Capture the cell that displays the provided text and extract its (X, Y) central coordinate. 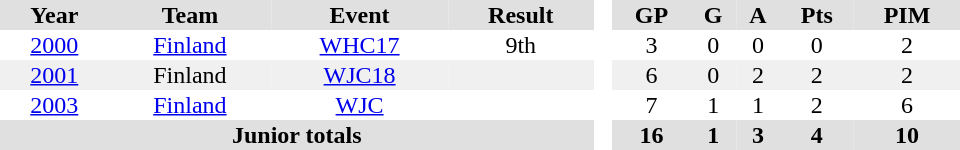
G (713, 15)
A (758, 15)
Year (54, 15)
2001 (54, 75)
GP (652, 15)
2003 (54, 105)
WJC18 (360, 75)
WHC17 (360, 45)
2000 (54, 45)
PIM (907, 15)
10 (907, 135)
WJC (360, 105)
16 (652, 135)
9th (521, 45)
4 (818, 135)
Team (190, 15)
Event (360, 15)
Pts (818, 15)
7 (652, 105)
Junior totals (297, 135)
Result (521, 15)
